Search for the cell housing the specified text and yield its (X, Y) center coordinate. 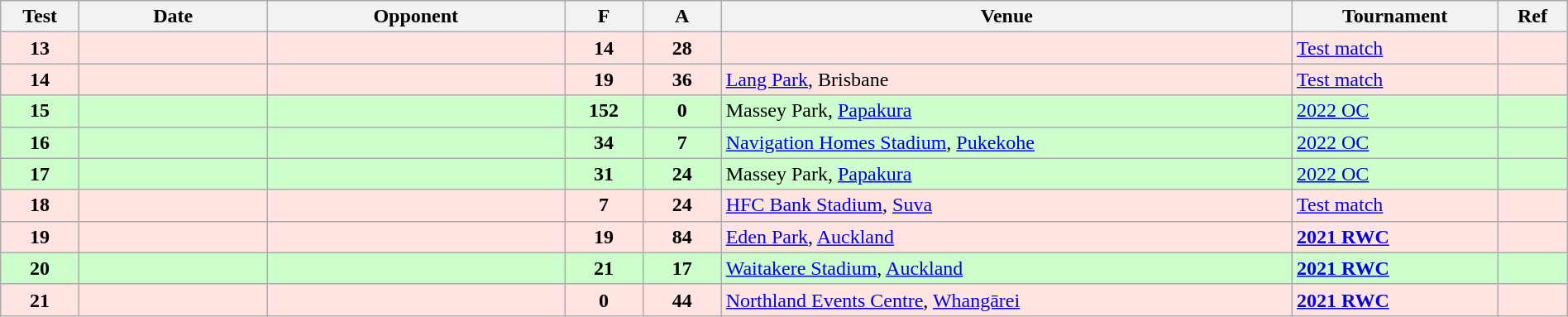
20 (40, 268)
Opponent (416, 17)
F (604, 17)
Lang Park, Brisbane (1006, 79)
HFC Bank Stadium, Suva (1006, 205)
Venue (1006, 17)
28 (681, 48)
44 (681, 300)
152 (604, 111)
Eden Park, Auckland (1006, 237)
Navigation Homes Stadium, Pukekohe (1006, 142)
16 (40, 142)
34 (604, 142)
31 (604, 174)
Date (172, 17)
Waitakere Stadium, Auckland (1006, 268)
Tournament (1395, 17)
Ref (1533, 17)
18 (40, 205)
84 (681, 237)
15 (40, 111)
Northland Events Centre, Whangārei (1006, 300)
36 (681, 79)
13 (40, 48)
A (681, 17)
Test (40, 17)
